Return [x, y] of the center of cell containing provided text 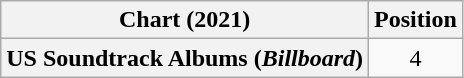
4 [416, 58]
US Soundtrack Albums (Billboard) [185, 58]
Position [416, 20]
Chart (2021) [185, 20]
